Scan for the cell matching the given text and deliver its [X, Y] coordinate at center. 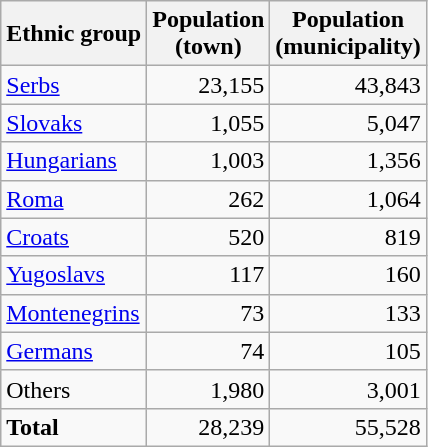
117 [208, 275]
74 [208, 351]
23,155 [208, 85]
160 [348, 275]
Croats [74, 237]
73 [208, 313]
55,528 [348, 427]
1,356 [348, 161]
28,239 [208, 427]
Population(town) [208, 34]
Yugoslavs [74, 275]
43,843 [348, 85]
Montenegrins [74, 313]
Serbs [74, 85]
520 [208, 237]
5,047 [348, 123]
Slovaks [74, 123]
Ethnic group [74, 34]
Germans [74, 351]
3,001 [348, 389]
Population(municipality) [348, 34]
Others [74, 389]
1,980 [208, 389]
819 [348, 237]
Roma [74, 199]
Hungarians [74, 161]
133 [348, 313]
105 [348, 351]
1,003 [208, 161]
1,064 [348, 199]
262 [208, 199]
Total [74, 427]
1,055 [208, 123]
